Find where the given text appears and provide that cell's center as [X, Y] coordinate. 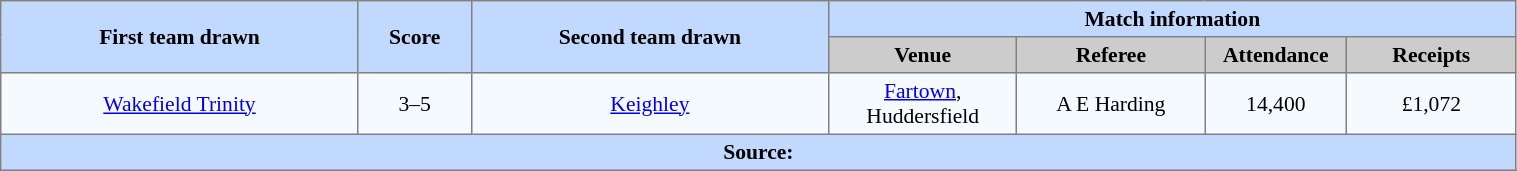
Venue [923, 55]
Second team drawn [650, 37]
Wakefield Trinity [180, 104]
3–5 [414, 104]
Keighley [650, 104]
Fartown, Huddersfield [923, 104]
Score [414, 37]
£1,072 [1432, 104]
14,400 [1276, 104]
Referee [1111, 55]
Match information [1172, 19]
Attendance [1276, 55]
Source: [758, 152]
Receipts [1432, 55]
A E Harding [1111, 104]
First team drawn [180, 37]
